Detect which cell encompasses the target text, then output its [X, Y] center coordinate. 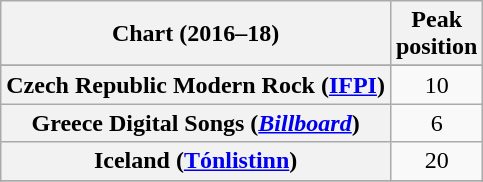
6 [436, 123]
Greece Digital Songs (Billboard) [196, 123]
10 [436, 85]
20 [436, 161]
Chart (2016–18) [196, 34]
Iceland (Tónlistinn) [196, 161]
Czech Republic Modern Rock (IFPI) [196, 85]
Peak position [436, 34]
